Identify which cell holds the provided text, then report its (x, y) central coordinate. 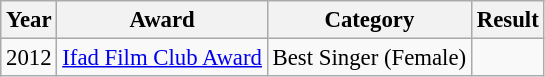
Result (508, 20)
Year (29, 20)
Best Singer (Female) (369, 58)
2012 (29, 58)
Category (369, 20)
Award (162, 20)
Ifad Film Club Award (162, 58)
